Search for the cell housing the specified text and yield its (X, Y) center coordinate. 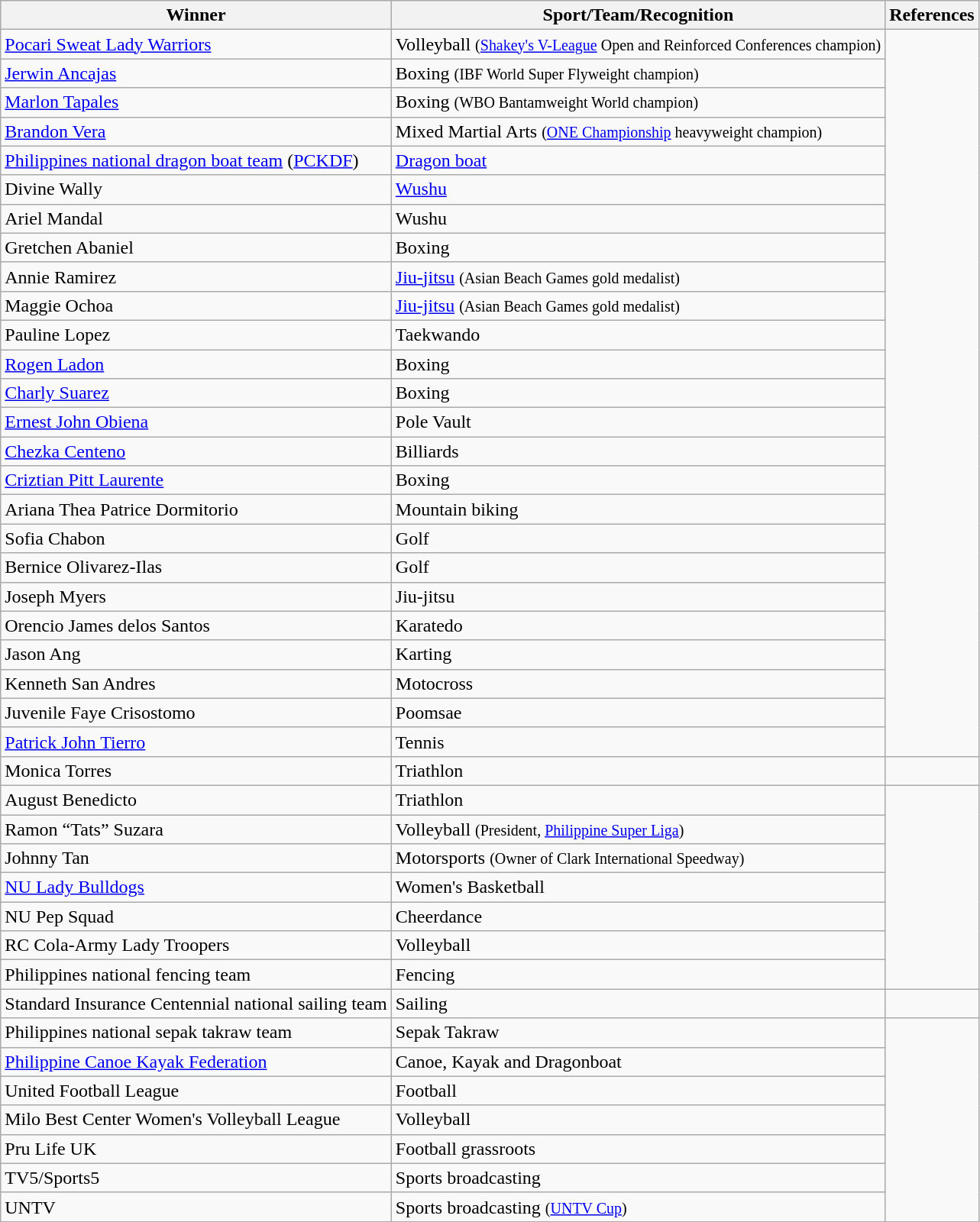
Philippines national sepak takraw team (196, 1033)
Philippines national dragon boat team (PCKDF) (196, 160)
NU Pep Squad (196, 916)
Pauline Lopez (196, 335)
Maggie Ochoa (196, 305)
References (932, 15)
Cheerdance (638, 916)
Kenneth San Andres (196, 684)
Football grassroots (638, 1149)
Mixed Martial Arts (ONE Championship heavyweight champion) (638, 131)
Charly Suarez (196, 393)
Fencing (638, 975)
August Benedicto (196, 800)
NU Lady Bulldogs (196, 887)
Boxing (IBF World Super Flyweight champion) (638, 73)
Ernest John Obiena (196, 422)
Taekwando (638, 335)
Patrick John Tierro (196, 742)
Karatedo (638, 626)
Sofia Chabon (196, 538)
Milo Best Center Women's Volleyball League (196, 1120)
Jason Ang (196, 655)
TV5/Sports5 (196, 1178)
Bernice Olivarez-Ilas (196, 567)
Tennis (638, 742)
RC Cola-Army Lady Troopers (196, 946)
Poomsae (638, 713)
Billiards (638, 451)
Philippine Canoe Kayak Federation (196, 1062)
United Football League (196, 1091)
Volleyball (Shakey's V-League Open and Reinforced Conferences champion) (638, 44)
Philippines national fencing team (196, 975)
Pocari Sweat Lady Warriors (196, 44)
Sports broadcasting (638, 1178)
Brandon Vera (196, 131)
Marlon Tapales (196, 102)
Mountain biking (638, 509)
Pole Vault (638, 422)
Ramon “Tats” Suzara (196, 829)
Jiu-jitsu (638, 596)
Volleyball (President, Philippine Super Liga) (638, 829)
Criztian Pitt Laurente (196, 480)
Women's Basketball (638, 887)
Ariana Thea Patrice Dormitorio (196, 509)
Ariel Mandal (196, 218)
Rogen Ladon (196, 364)
Dragon boat (638, 160)
UNTV (196, 1207)
Football (638, 1091)
Pru Life UK (196, 1149)
Chezka Centeno (196, 451)
Motocross (638, 684)
Standard Insurance Centennial national sailing team (196, 1004)
Jerwin Ancajas (196, 73)
Boxing (WBO Bantamweight World champion) (638, 102)
Orencio James delos Santos (196, 626)
Motorsports (Owner of Clark International Speedway) (638, 858)
Winner (196, 15)
Sailing (638, 1004)
Canoe, Kayak and Dragonboat (638, 1062)
Sport/Team/Recognition (638, 15)
Sports broadcasting (UNTV Cup) (638, 1207)
Joseph Myers (196, 596)
Annie Ramirez (196, 276)
Juvenile Faye Crisostomo (196, 713)
Sepak Takraw (638, 1033)
Karting (638, 655)
Gretchen Abaniel (196, 247)
Monica Torres (196, 771)
Divine Wally (196, 189)
Johnny Tan (196, 858)
